Search for the cell housing the specified text and yield its (X, Y) center coordinate. 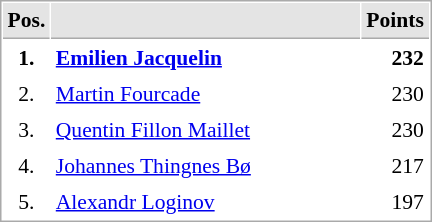
2. (26, 93)
217 (396, 165)
197 (396, 201)
Johannes Thingnes Bø (206, 165)
232 (396, 57)
1. (26, 57)
Emilien Jacquelin (206, 57)
Martin Fourcade (206, 93)
Points (396, 21)
5. (26, 201)
3. (26, 129)
Quentin Fillon Maillet (206, 129)
Alexandr Loginov (206, 201)
Pos. (26, 21)
4. (26, 165)
